Capture the cell that displays the provided text and extract its (X, Y) central coordinate. 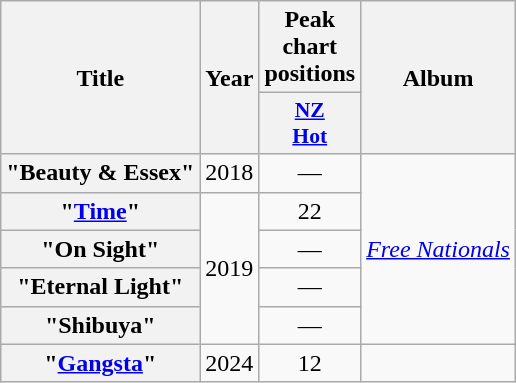
NZHot (310, 124)
22 (310, 211)
"Shibuya" (100, 325)
Free Nationals (438, 249)
Title (100, 78)
Album (438, 78)
"Beauty & Essex" (100, 173)
"Eternal Light" (100, 287)
Peak chart positions (310, 47)
2019 (230, 268)
2018 (230, 173)
Year (230, 78)
2024 (230, 363)
"Gangsta" (100, 363)
"On Sight" (100, 249)
"Time" (100, 211)
12 (310, 363)
